Provide the [X, Y] coordinate of the cell's center where the given text is located.  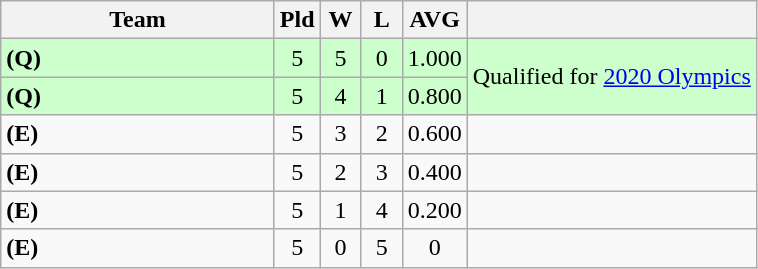
L [382, 20]
0.200 [434, 210]
1.000 [434, 58]
W [340, 20]
0.600 [434, 134]
AVG [434, 20]
Pld [297, 20]
Team [138, 20]
0.400 [434, 172]
0.800 [434, 96]
Qualified for 2020 Olympics [612, 77]
